For the text-containing cell, return its midpoint in [X, Y] coordinate format. 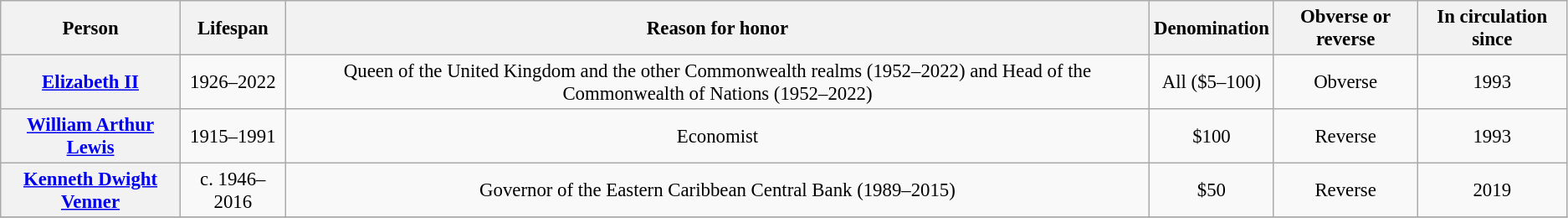
Governor of the Eastern Caribbean Central Bank (1989–2015) [717, 191]
Reason for honor [717, 29]
Kenneth Dwight Venner [90, 191]
$50 [1212, 191]
1926–2022 [233, 82]
Person [90, 29]
1915–1991 [233, 136]
Denomination [1212, 29]
Elizabeth II [90, 82]
Obverse or reverse [1345, 29]
Economist [717, 136]
$100 [1212, 136]
c. 1946–2016 [233, 191]
2019 [1492, 191]
Queen of the United Kingdom and the other Commonwealth realms (1952–2022) and Head of the Commonwealth of Nations (1952–2022) [717, 82]
In circulation since [1492, 29]
Obverse [1345, 82]
Lifespan [233, 29]
William Arthur Lewis [90, 136]
All ($5–100) [1212, 82]
